Output the [x, y] coordinate of the center of the cell containing the given text.  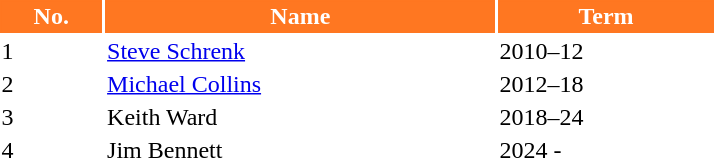
No. [52, 16]
Steve Schrenk [301, 51]
Michael Collins [301, 84]
2010–12 [606, 51]
Keith Ward [301, 117]
Name [301, 16]
2018–24 [606, 117]
2 [52, 84]
Term [606, 16]
2012–18 [606, 84]
3 [52, 117]
1 [52, 51]
